Search for the cell housing the specified text and yield its (X, Y) center coordinate. 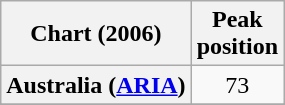
Peakposition (237, 34)
Australia (ARIA) (96, 85)
73 (237, 85)
Chart (2006) (96, 34)
